Determine the (x, y) coordinate at the center of the cell enclosing the given text.  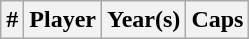
Year(s) (144, 20)
# (12, 20)
Caps (218, 20)
Player (63, 20)
